Locate the cell with the specified text and output its [X, Y] center coordinate. 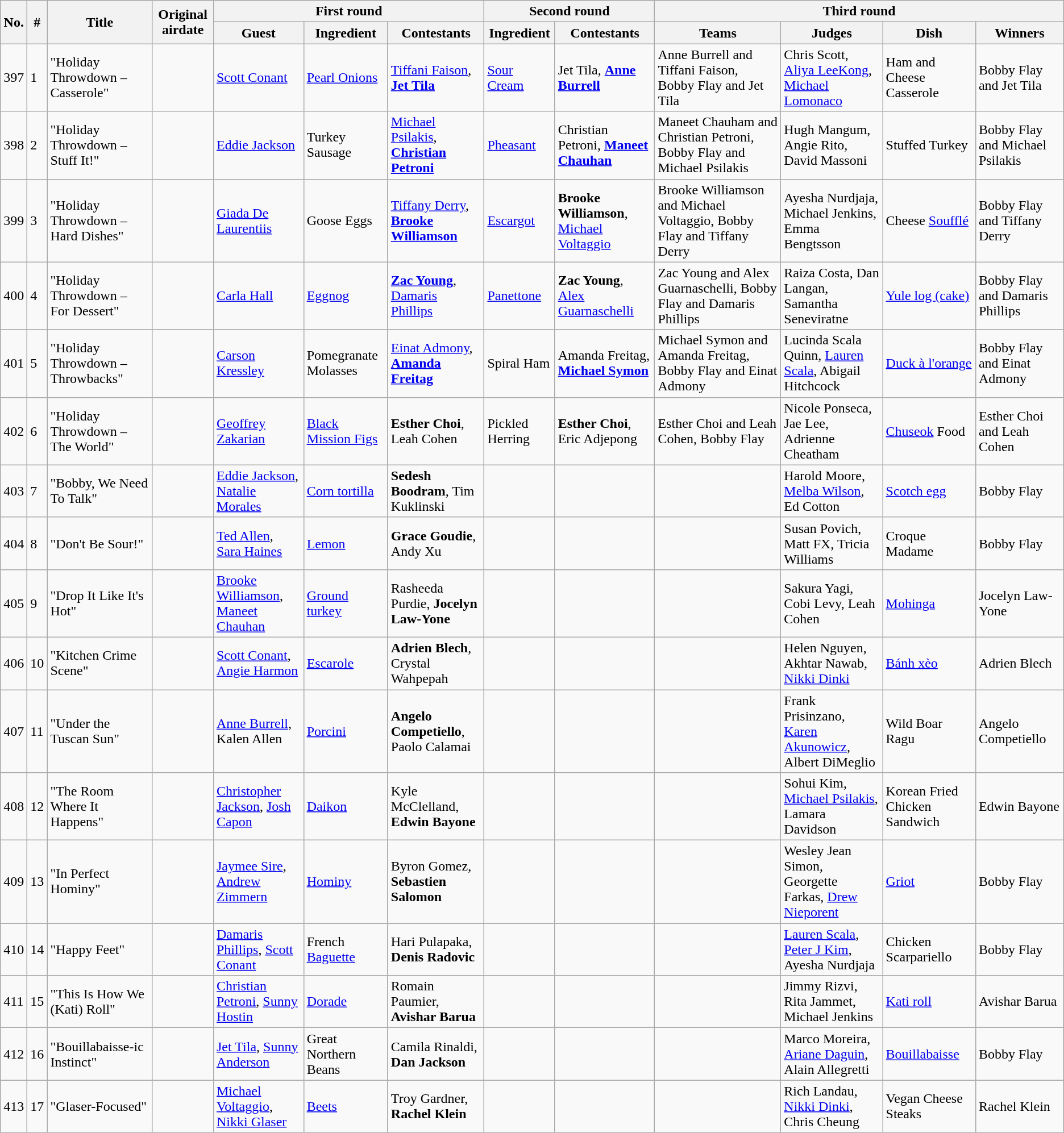
409 [14, 882]
4 [38, 295]
Ham and Cheese Casserole [929, 77]
Bouillabaisse [929, 1054]
17 [38, 1106]
Stuffed Turkey [929, 145]
Korean Fried Chicken Sandwich [929, 807]
"Happy Feet" [100, 949]
16 [38, 1054]
Lauren Scala, Peter J Kim, Ayesha Nurdjaja [832, 949]
Helen Nguyen, Akhtar Nawab, Nikki Dinki [832, 663]
Goose Eggs [346, 220]
Edwin Bayone [1020, 807]
Zac Young and Alex Guarnaschelli, Bobby Flay and Damaris Phillips [718, 295]
Harold Moore, Melba Wilson, Ed Cotton [832, 491]
Geoffrey Zakarian [258, 431]
Black Mission Figs [346, 431]
402 [14, 431]
413 [14, 1106]
Lucinda Scala Quinn, Lauren Scala, Abigail Hitchcock [832, 364]
"Glaser-Focused" [100, 1106]
"Bouillabaisse-ic Instinct" [100, 1054]
7 [38, 491]
Christian Petroni, Sunny Hostin [258, 1002]
"Don't Be Sour!" [100, 543]
Michael Symon and Amanda Freitag, Bobby Flay and Einat Admony [718, 364]
Tiffany Derry, Brooke Williamson [436, 220]
Michael Voltaggio, Nikki Glaser [258, 1106]
Christian Petroni, Maneet Chauhan [605, 145]
Hominy [346, 882]
Daikon [346, 807]
Lemon [346, 543]
14 [38, 949]
"Holiday Throwdown – Stuff It!" [100, 145]
Jet Tila, Anne Burrell [605, 77]
Brooke Williamson and Michael Voltaggio, Bobby Flay and Tiffany Derry [718, 220]
Rachel Klein [1020, 1106]
Pickled Herring [519, 431]
Vegan Cheese Steaks [929, 1106]
Jocelyn Law-Yone [1020, 603]
Croque Madame [929, 543]
Rich Landau, Nikki Dinki, Chris Cheung [832, 1106]
Kyle McClelland, Edwin Bayone [436, 807]
"Under the Tuscan Sun" [100, 731]
Scotch egg [929, 491]
"Holiday Throwdown – The World" [100, 431]
Original airdate [183, 22]
Einat Admony, Amanda Freitag [436, 364]
Chris Scott, Aliya LeeKong, Michael Lomonaco [832, 77]
Pomegranate Molasses [346, 364]
Griot [929, 882]
Romain Paumier, Avishar Barua [436, 1002]
"This Is How We (Kati) Roll" [100, 1002]
8 [38, 543]
Yule log (cake) [929, 295]
Hugh Mangum, Angie Rito, David Massoni [832, 145]
Carson Kressley [258, 364]
Susan Povich, Matt FX, Tricia Williams [832, 543]
Amanda Freitag, Michael Symon [605, 364]
Mohinga [929, 603]
408 [14, 807]
"Holiday Throwdown – Throwbacks" [100, 364]
Angelo Competiello [1020, 731]
Cheese Soufflé [929, 220]
Maneet Chauham and Christian Petroni, Bobby Flay and Michael Psilakis [718, 145]
French Baguette [346, 949]
404 [14, 543]
412 [14, 1054]
Judges [832, 33]
Turkey Sausage [346, 145]
Frank Prisinzano, Karen Akunowicz, Albert DiMeglio [832, 731]
Third round [859, 11]
"Holiday Throwdown – Casserole" [100, 77]
3 [38, 220]
Sohui Kim, Michael Psilakis, Lamara Davidson [832, 807]
Sakura Yagi, Cobi Levy, Leah Cohen [832, 603]
397 [14, 77]
Great Northern Beans [346, 1054]
Angelo Competiello, Paolo Calamai [436, 731]
Rasheeda Purdie, Jocelyn Law-Yone [436, 603]
406 [14, 663]
"Drop It Like It's Hot" [100, 603]
Guest [258, 33]
Camila Rinaldi, Dan Jackson [436, 1054]
Ted Allen, Sara Haines [258, 543]
15 [38, 1002]
Dorade [346, 1002]
# [38, 22]
Marco Moreira, Ariane Daguin, Alain Allegretti [832, 1054]
Escarole [346, 663]
Anne Burrell, Kalen Allen [258, 731]
Sour Cream [519, 77]
Kati roll [929, 1002]
6 [38, 431]
Brooke Williamson, Michael Voltaggio [605, 220]
Tiffani Faison, Jet Tila [436, 77]
Sedesh Boodram, Tim Kuklinski [436, 491]
Jet Tila, Sunny Anderson [258, 1054]
Escargot [519, 220]
Christopher Jackson, Josh Capon [258, 807]
First round [348, 11]
Bobby Flay and Damaris Phillips [1020, 295]
Teams [718, 33]
Grace Goudie, Andy Xu [436, 543]
401 [14, 364]
Esther Choi and Leah Cohen, Bobby Flay [718, 431]
Bobby Flay and Jet Tila [1020, 77]
Bánh xèo [929, 663]
Pheasant [519, 145]
398 [14, 145]
"In Perfect Hominy" [100, 882]
Panettone [519, 295]
Duck à l'orange [929, 364]
Title [100, 22]
Adrien Blech, Crystal Wahpepah [436, 663]
Raiza Costa, Dan Langan, Samantha Seneviratne [832, 295]
411 [14, 1002]
Avishar Barua [1020, 1002]
Wild Boar Ragu [929, 731]
Adrien Blech [1020, 663]
10 [38, 663]
No. [14, 22]
Chuseok Food [929, 431]
1 [38, 77]
Bobby Flay and Michael Psilakis [1020, 145]
5 [38, 364]
Zac Young, Alex Guarnaschelli [605, 295]
13 [38, 882]
Nicole Ponseca, Jae Lee, Adrienne Cheatham [832, 431]
Giada De Laurentiis [258, 220]
"The Room Where It Happens" [100, 807]
Winners [1020, 33]
"Holiday Throwdown – Hard Dishes" [100, 220]
Troy Gardner, Rachel Klein [436, 1106]
Corn tortilla [346, 491]
Jaymee Sire, Andrew Zimmern [258, 882]
Jimmy Rizvi, Rita Jammet, Michael Jenkins [832, 1002]
Damaris Phillips, Scott Conant [258, 949]
Bobby Flay and Tiffany Derry [1020, 220]
Scott Conant, Angie Harmon [258, 663]
Hari Pulapaka, Denis Radovic [436, 949]
2 [38, 145]
Ground turkey [346, 603]
Byron Gomez, Sebastien Salomon [436, 882]
400 [14, 295]
407 [14, 731]
Pearl Onions [346, 77]
Spiral Ham [519, 364]
9 [38, 603]
Wesley Jean Simon, Georgette Farkas, Drew Nieporent [832, 882]
Ayesha Nurdjaja, Michael Jenkins, Emma Bengtsson [832, 220]
Bobby Flay and Einat Admony [1020, 364]
Porcini [346, 731]
405 [14, 603]
Chicken Scarpariello [929, 949]
403 [14, 491]
Zac Young, Damaris Phillips [436, 295]
"Bobby, We Need To Talk" [100, 491]
Eggnog [346, 295]
Eddie Jackson, Natalie Morales [258, 491]
Michael Psilakis, Christian Petroni [436, 145]
410 [14, 949]
"Kitchen Crime Scene" [100, 663]
Anne Burrell and Tiffani Faison, Bobby Flay and Jet Tila [718, 77]
12 [38, 807]
Dish [929, 33]
399 [14, 220]
Esther Choi and Leah Cohen [1020, 431]
Esther Choi, Leah Cohen [436, 431]
Scott Conant [258, 77]
Eddie Jackson [258, 145]
11 [38, 731]
Carla Hall [258, 295]
Beets [346, 1106]
Second round [570, 11]
"Holiday Throwdown – For Dessert" [100, 295]
Esther Choi, Eric Adjepong [605, 431]
Brooke Williamson, Maneet Chauhan [258, 603]
